Output the [X, Y] coordinate of the center of the cell containing the given text.  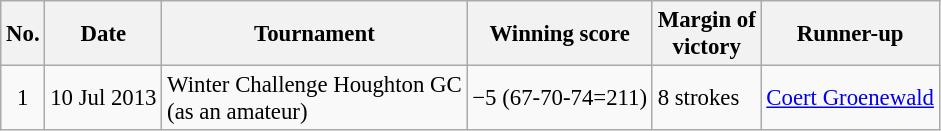
1 [23, 98]
Margin ofvictory [706, 34]
Winning score [560, 34]
Runner-up [850, 34]
8 strokes [706, 98]
Coert Groenewald [850, 98]
No. [23, 34]
10 Jul 2013 [104, 98]
Winter Challenge Houghton GC(as an amateur) [314, 98]
−5 (67-70-74=211) [560, 98]
Date [104, 34]
Tournament [314, 34]
